Detect which cell encompasses the target text, then output its (x, y) center coordinate. 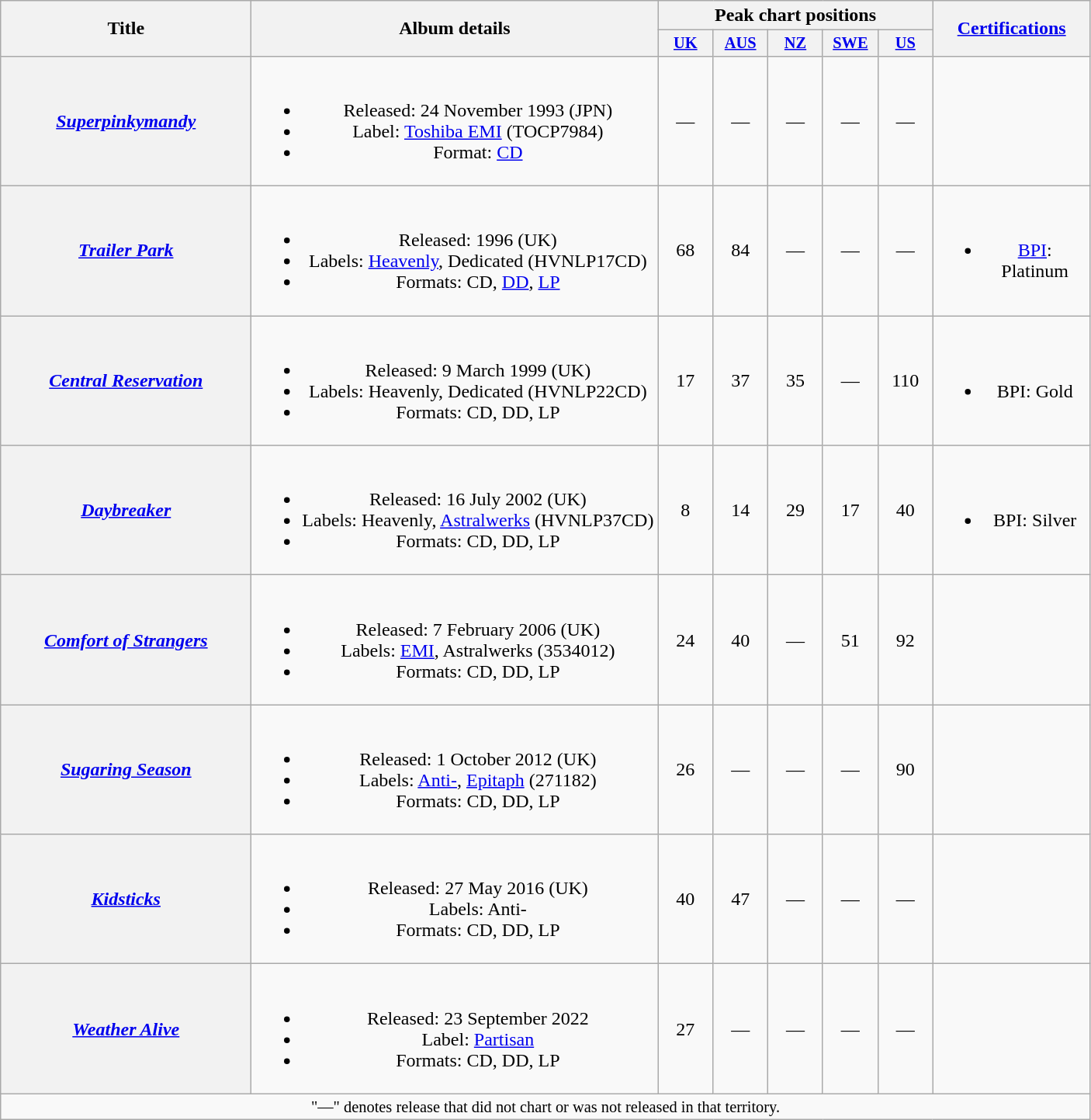
Certifications (1012, 29)
BPI: Gold (1012, 380)
84 (740, 251)
NZ (796, 43)
Released: 9 March 1999 (UK)Labels: Heavenly, Dedicated (HVNLP22CD)Formats: CD, DD, LP (455, 380)
Central Reservation (126, 380)
UK (686, 43)
29 (796, 511)
Sugaring Season (126, 770)
Trailer Park (126, 251)
24 (686, 640)
Title (126, 29)
Daybreaker (126, 511)
Comfort of Strangers (126, 640)
110 (905, 380)
BPI: Platinum (1012, 251)
27 (686, 1029)
SWE (850, 43)
37 (740, 380)
Released: 27 May 2016 (UK)Labels: Anti-Formats: CD, DD, LP (455, 899)
Released: 1996 (UK)Labels: Heavenly, Dedicated (HVNLP17CD)Formats: CD, DD, LP (455, 251)
Weather Alive (126, 1029)
26 (686, 770)
Album details (455, 29)
Released: 23 September 2022Label: PartisanFormats: CD, DD, LP (455, 1029)
"—" denotes release that did not chart or was not released in that territory. (545, 1107)
Released: 16 July 2002 (UK)Labels: Heavenly, Astralwerks (HVNLP37CD)Formats: CD, DD, LP (455, 511)
Kidsticks (126, 899)
BPI: Silver (1012, 511)
8 (686, 511)
35 (796, 380)
Peak chart positions (795, 16)
Superpinkymandy (126, 121)
Released: 1 October 2012 (UK)Labels: Anti-, Epitaph (271182)Formats: CD, DD, LP (455, 770)
51 (850, 640)
47 (740, 899)
90 (905, 770)
Released: 7 February 2006 (UK)Labels: EMI, Astralwerks (3534012)Formats: CD, DD, LP (455, 640)
AUS (740, 43)
92 (905, 640)
14 (740, 511)
US (905, 43)
Released: 24 November 1993 (JPN)Label: Toshiba EMI (TOCP7984)Format: CD (455, 121)
68 (686, 251)
